Return (X, Y) of the center of cell containing provided text 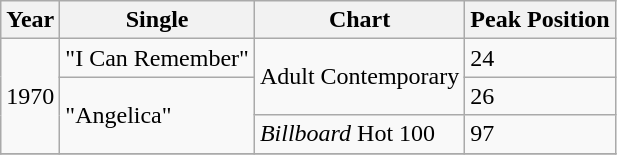
"Angelica" (158, 115)
Peak Position (540, 20)
Billboard Hot 100 (359, 134)
97 (540, 134)
1970 (30, 96)
26 (540, 96)
Year (30, 20)
24 (540, 58)
Single (158, 20)
"I Can Remember" (158, 58)
Chart (359, 20)
Adult Contemporary (359, 77)
